Scan for the cell matching the given text and deliver its [X, Y] coordinate at center. 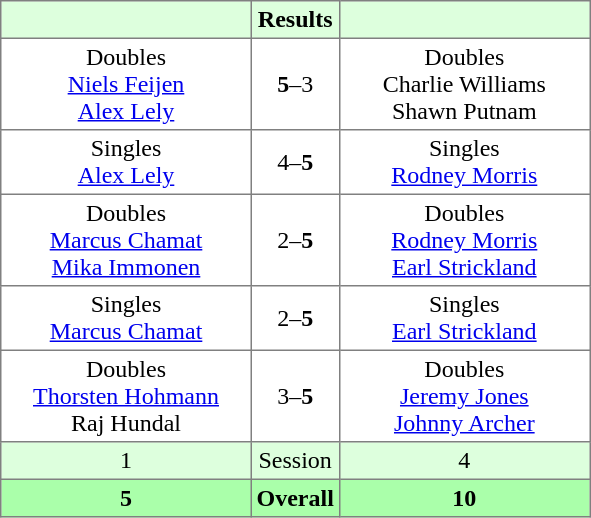
DoublesRodney MorrisEarl Strickland [464, 240]
SinglesMarcus Chamat [126, 318]
DoublesNiels FeijenAlex Lely [126, 84]
4 [464, 461]
DoublesJeremy JonesJohnny Archer [464, 396]
Overall [295, 498]
DoublesMarcus ChamatMika Immonen [126, 240]
5–3 [295, 84]
Session [295, 461]
SinglesRodney Morris [464, 162]
4–5 [295, 162]
Results [295, 20]
10 [464, 498]
SinglesAlex Lely [126, 162]
1 [126, 461]
3–5 [295, 396]
5 [126, 498]
SinglesEarl Strickland [464, 318]
DoublesThorsten HohmannRaj Hundal [126, 396]
DoublesCharlie WilliamsShawn Putnam [464, 84]
